Detect which cell encompasses the target text, then output its [x, y] center coordinate. 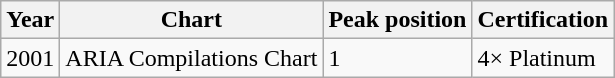
4× Platinum [543, 58]
Year [30, 20]
1 [398, 58]
Certification [543, 20]
Chart [192, 20]
2001 [30, 58]
ARIA Compilations Chart [192, 58]
Peak position [398, 20]
